Find where the given text appears and provide that cell's center as [x, y] coordinate. 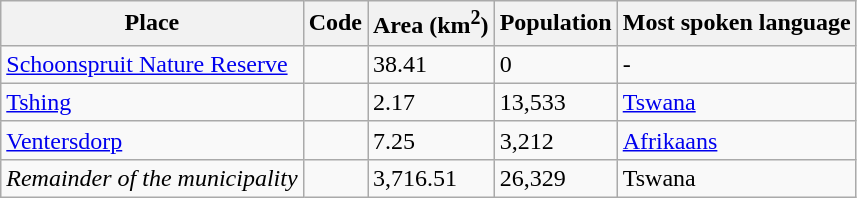
Code [335, 24]
26,329 [556, 178]
Place [152, 24]
3,716.51 [432, 178]
38.41 [432, 64]
Most spoken language [736, 24]
7.25 [432, 140]
Schoonspruit Nature Reserve [152, 64]
0 [556, 64]
- [736, 64]
Remainder of the municipality [152, 178]
3,212 [556, 140]
Ventersdorp [152, 140]
Tshing [152, 102]
Area (km2) [432, 24]
2.17 [432, 102]
13,533 [556, 102]
Population [556, 24]
Afrikaans [736, 140]
